Search for the cell housing the specified text and yield its (X, Y) center coordinate. 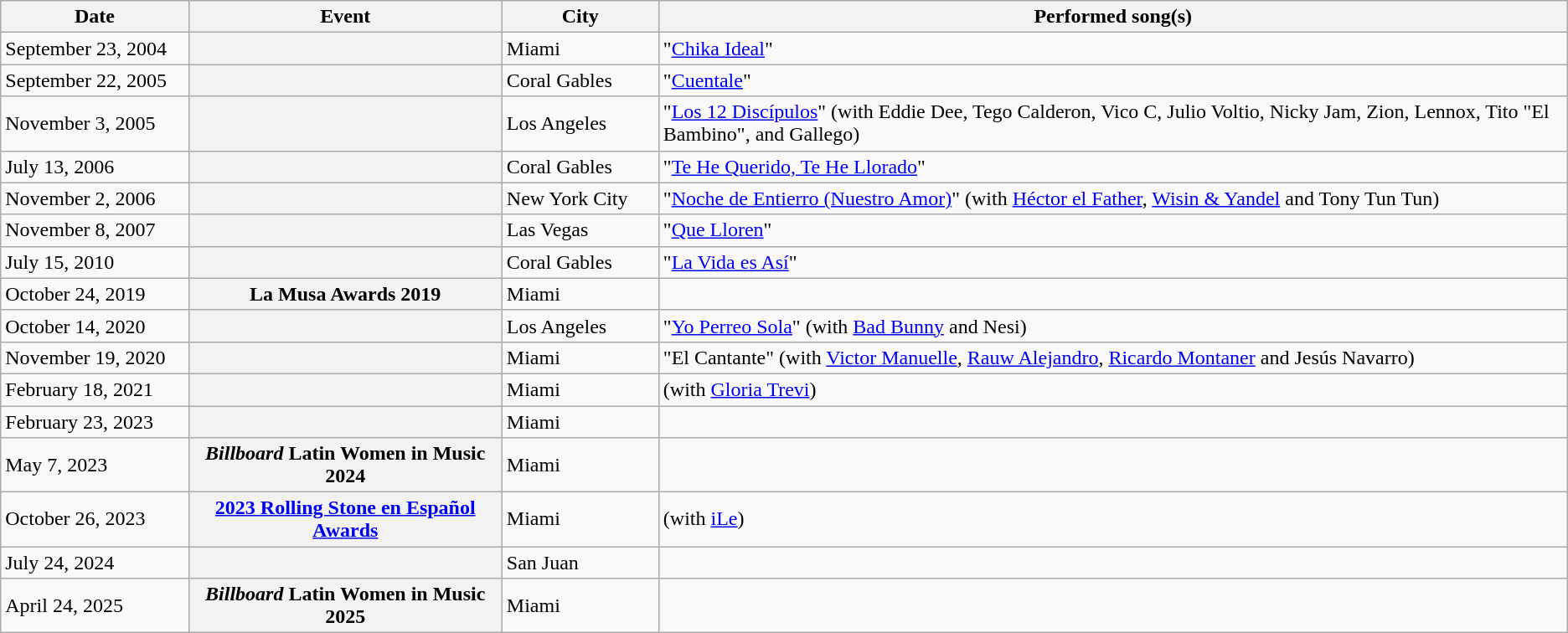
October 26, 2023 (95, 519)
"La Vida es Así" (1112, 262)
"Noche de Entierro (Nuestro Amor)" (with Héctor el Father, Wisin & Yandel and Tony Tun Tun) (1112, 198)
July 24, 2024 (95, 563)
Performed song(s) (1112, 17)
San Juan (580, 563)
Billboard Latin Women in Music 2024 (345, 466)
July 13, 2006 (95, 167)
November 8, 2007 (95, 230)
(with Gloria Trevi) (1112, 389)
November 3, 2005 (95, 124)
April 24, 2025 (95, 606)
New York City (580, 198)
"Chika Ideal" (1112, 49)
"Cuentale" (1112, 80)
Billboard Latin Women in Music 2025 (345, 606)
May 7, 2023 (95, 466)
Date (95, 17)
2023 Rolling Stone en Español Awards (345, 519)
"Los 12 Discípulos" (with Eddie Dee, Tego Calderon, Vico C, Julio Voltio, Nicky Jam, Zion, Lennox, Tito "El Bambino", and Gallego) (1112, 124)
Event (345, 17)
(with iLe) (1112, 519)
October 24, 2019 (95, 294)
September 23, 2004 (95, 49)
February 23, 2023 (95, 421)
October 14, 2020 (95, 326)
La Musa Awards 2019 (345, 294)
City (580, 17)
"Que Lloren" (1112, 230)
September 22, 2005 (95, 80)
"Yo Perreo Sola" (with Bad Bunny and Nesi) (1112, 326)
February 18, 2021 (95, 389)
Las Vegas (580, 230)
November 19, 2020 (95, 358)
"Te He Querido, Te He Llorado" (1112, 167)
"El Cantante" (with Victor Manuelle, Rauw Alejandro, Ricardo Montaner and Jesús Navarro) (1112, 358)
July 15, 2010 (95, 262)
November 2, 2006 (95, 198)
